From the cell containing the given text, extract its center point as [X, Y] coordinate. 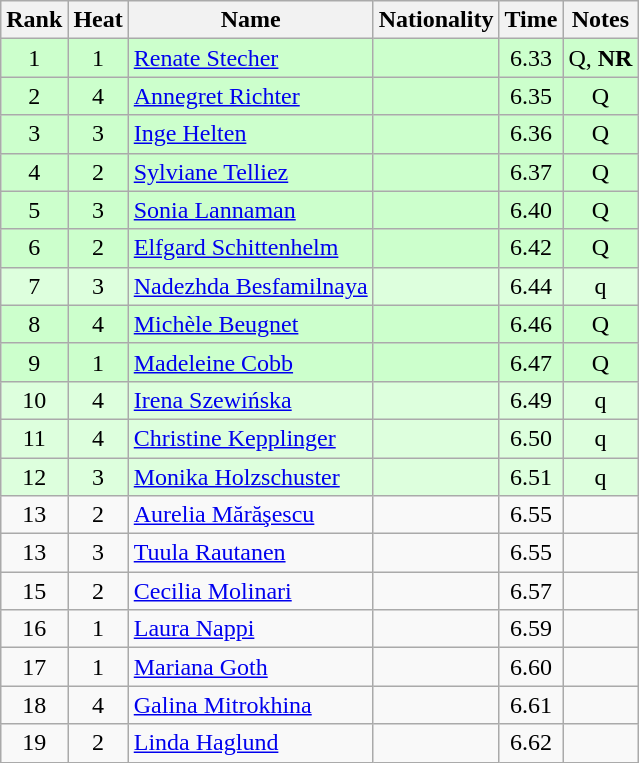
Monika Holzschuster [250, 477]
19 [34, 743]
6.44 [531, 286]
6.51 [531, 477]
Rank [34, 20]
6.42 [531, 248]
6.49 [531, 400]
11 [34, 438]
Name [250, 20]
15 [34, 591]
6.57 [531, 591]
5 [34, 210]
Irena Szewińska [250, 400]
9 [34, 362]
6.37 [531, 172]
Notes [600, 20]
Annegret Richter [250, 96]
6.61 [531, 705]
Inge Helten [250, 134]
6.47 [531, 362]
6.35 [531, 96]
Aurelia Mărăşescu [250, 515]
Mariana Goth [250, 667]
6 [34, 248]
Tuula Rautanen [250, 553]
Elfgard Schittenhelm [250, 248]
16 [34, 629]
Q, NR [600, 58]
Heat [98, 20]
7 [34, 286]
6.62 [531, 743]
Galina Mitrokhina [250, 705]
Renate Stecher [250, 58]
Nationality [436, 20]
6.50 [531, 438]
6.40 [531, 210]
12 [34, 477]
6.33 [531, 58]
Linda Haglund [250, 743]
10 [34, 400]
Cecilia Molinari [250, 591]
Nadezhda Besfamilnaya [250, 286]
Sylviane Telliez [250, 172]
Michèle Beugnet [250, 324]
6.46 [531, 324]
18 [34, 705]
Sonia Lannaman [250, 210]
6.36 [531, 134]
Madeleine Cobb [250, 362]
Laura Nappi [250, 629]
Time [531, 20]
17 [34, 667]
6.60 [531, 667]
6.59 [531, 629]
Christine Kepplinger [250, 438]
8 [34, 324]
